Search for the cell housing the specified text and yield its (x, y) center coordinate. 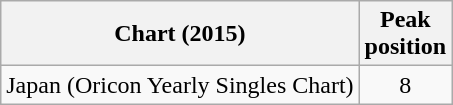
Japan (Oricon Yearly Singles Chart) (180, 85)
Peakposition (405, 34)
8 (405, 85)
Chart (2015) (180, 34)
